Determine the (X, Y) coordinate at the center of the cell enclosing the given text.  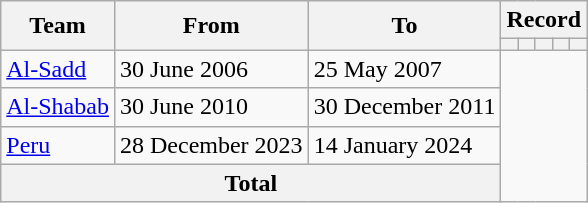
Total (251, 183)
Record (544, 20)
Al-Sadd (58, 69)
30 June 2006 (211, 69)
14 January 2024 (404, 145)
From (211, 26)
28 December 2023 (211, 145)
Al-Shabab (58, 107)
25 May 2007 (404, 69)
Peru (58, 145)
30 December 2011 (404, 107)
30 June 2010 (211, 107)
To (404, 26)
Team (58, 26)
